Output the (x, y) coordinate of the center of the cell containing the given text.  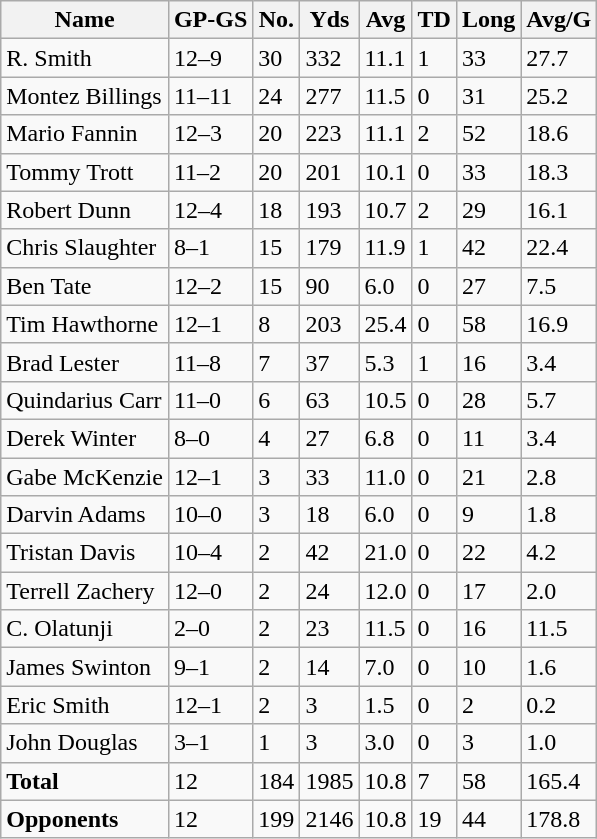
277 (330, 96)
2146 (330, 819)
Quindarius Carr (85, 400)
Ben Tate (85, 286)
12–3 (210, 134)
Tristan Davis (85, 553)
18.3 (559, 172)
44 (488, 819)
Darvin Adams (85, 515)
TD (434, 20)
Robert Dunn (85, 210)
1.8 (559, 515)
James Swinton (85, 667)
10.7 (386, 210)
184 (276, 781)
4.2 (559, 553)
Montez Billings (85, 96)
Tim Hawthorne (85, 324)
11–8 (210, 362)
11 (488, 438)
John Douglas (85, 743)
2.8 (559, 477)
2–0 (210, 629)
19 (434, 819)
11.9 (386, 248)
37 (330, 362)
203 (330, 324)
22.4 (559, 248)
18.6 (559, 134)
12–4 (210, 210)
52 (488, 134)
16.1 (559, 210)
12–9 (210, 58)
17 (488, 591)
Total (85, 781)
199 (276, 819)
Long (488, 20)
165.4 (559, 781)
10.5 (386, 400)
201 (330, 172)
8–0 (210, 438)
9 (488, 515)
Tommy Trott (85, 172)
5.7 (559, 400)
Chris Slaughter (85, 248)
10 (488, 667)
6 (276, 400)
C. Olatunji (85, 629)
Eric Smith (85, 705)
223 (330, 134)
23 (330, 629)
11–2 (210, 172)
27.7 (559, 58)
29 (488, 210)
3.0 (386, 743)
30 (276, 58)
Mario Fannin (85, 134)
12–0 (210, 591)
28 (488, 400)
14 (330, 667)
12.0 (386, 591)
25.4 (386, 324)
2.0 (559, 591)
Opponents (85, 819)
178.8 (559, 819)
3–1 (210, 743)
1985 (330, 781)
21.0 (386, 553)
12–2 (210, 286)
9–1 (210, 667)
193 (330, 210)
11–11 (210, 96)
5.3 (386, 362)
8 (276, 324)
31 (488, 96)
GP-GS (210, 20)
0.2 (559, 705)
Name (85, 20)
16.9 (559, 324)
7.0 (386, 667)
4 (276, 438)
25.2 (559, 96)
63 (330, 400)
10–0 (210, 515)
No. (276, 20)
21 (488, 477)
11–0 (210, 400)
Gabe McKenzie (85, 477)
R. Smith (85, 58)
22 (488, 553)
6.8 (386, 438)
Brad Lester (85, 362)
179 (330, 248)
Derek Winter (85, 438)
1.0 (559, 743)
10.1 (386, 172)
7.5 (559, 286)
10–4 (210, 553)
1.5 (386, 705)
Avg/G (559, 20)
90 (330, 286)
8–1 (210, 248)
1.6 (559, 667)
11.0 (386, 477)
Avg (386, 20)
332 (330, 58)
Terrell Zachery (85, 591)
Yds (330, 20)
